Output the [X, Y] coordinate of the center of the cell containing the given text.  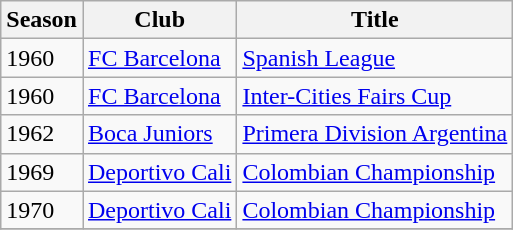
Club [159, 20]
Inter-Cities Fairs Cup [375, 96]
1962 [42, 134]
Title [375, 20]
Spanish League [375, 58]
Boca Juniors [159, 134]
Primera Division Argentina [375, 134]
Season [42, 20]
1970 [42, 210]
1969 [42, 172]
